Detect which cell encompasses the target text, then output its [x, y] center coordinate. 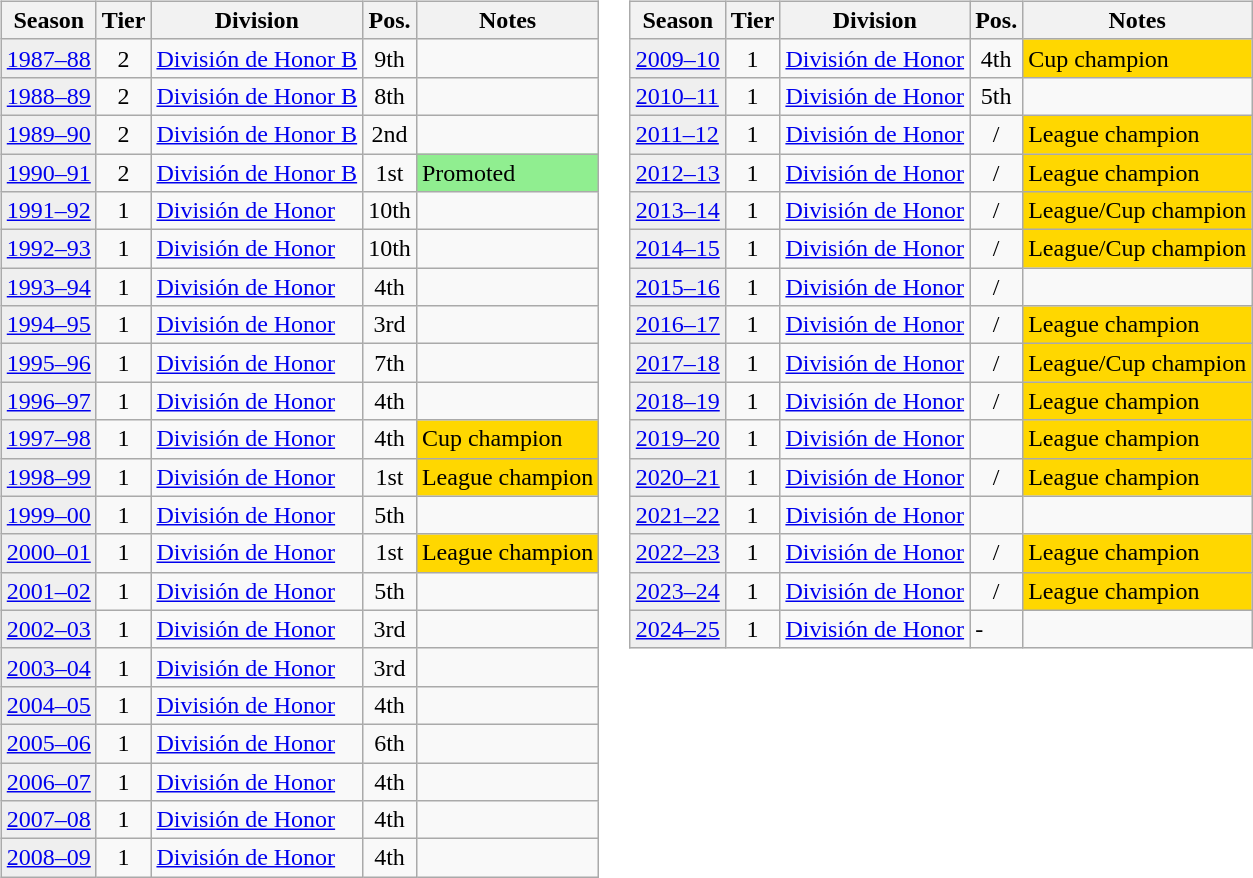
2022–23 [678, 553]
1990–91 [48, 173]
2013–14 [678, 211]
Promoted [507, 173]
1996–97 [48, 401]
2018–19 [678, 401]
- [996, 629]
2007–08 [48, 820]
2008–09 [48, 858]
2019–20 [678, 439]
2017–18 [678, 363]
1988–89 [48, 96]
6th [390, 743]
2003–04 [48, 667]
2024–25 [678, 629]
2012–13 [678, 173]
2011–12 [678, 134]
1995–96 [48, 363]
2002–03 [48, 629]
1997–98 [48, 439]
2023–24 [678, 591]
1999–00 [48, 515]
7th [390, 363]
9th [390, 58]
8th [390, 96]
2000–01 [48, 553]
2010–11 [678, 96]
2014–15 [678, 249]
1998–99 [48, 477]
2nd [390, 134]
2006–07 [48, 781]
2020–21 [678, 477]
1989–90 [48, 134]
2021–22 [678, 515]
2001–02 [48, 591]
1994–95 [48, 325]
2015–16 [678, 287]
1992–93 [48, 249]
1993–94 [48, 287]
1987–88 [48, 58]
2005–06 [48, 743]
1991–92 [48, 211]
2009–10 [678, 58]
2004–05 [48, 705]
2016–17 [678, 325]
